Pinpoint the cell where the given text exists, returning its [X, Y] midpoint coordinate. 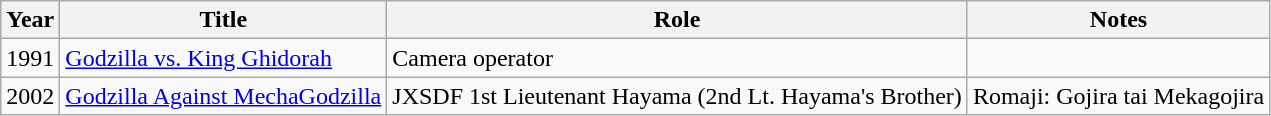
Godzilla vs. King Ghidorah [224, 58]
Camera operator [678, 58]
JXSDF 1st Lieutenant Hayama (2nd Lt. Hayama's Brother) [678, 96]
1991 [30, 58]
2002 [30, 96]
Notes [1118, 20]
Romaji: Gojira tai Mekagojira [1118, 96]
Title [224, 20]
Year [30, 20]
Role [678, 20]
Godzilla Against MechaGodzilla [224, 96]
